Pinpoint the cell where the given text exists, returning its [x, y] midpoint coordinate. 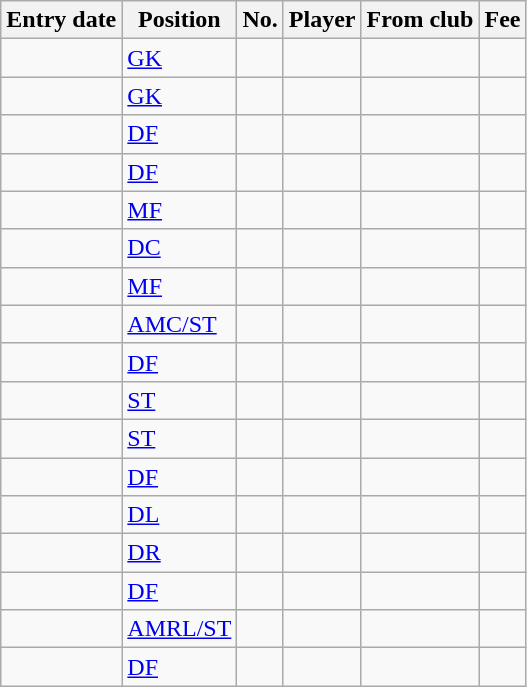
Entry date [62, 20]
No. [260, 20]
DC [180, 248]
AMC/ST [180, 324]
AMRL/ST [180, 629]
From club [420, 20]
DL [180, 515]
Player [322, 20]
DR [180, 553]
Fee [502, 20]
Position [180, 20]
